Capture the cell that displays the provided text and extract its [x, y] central coordinate. 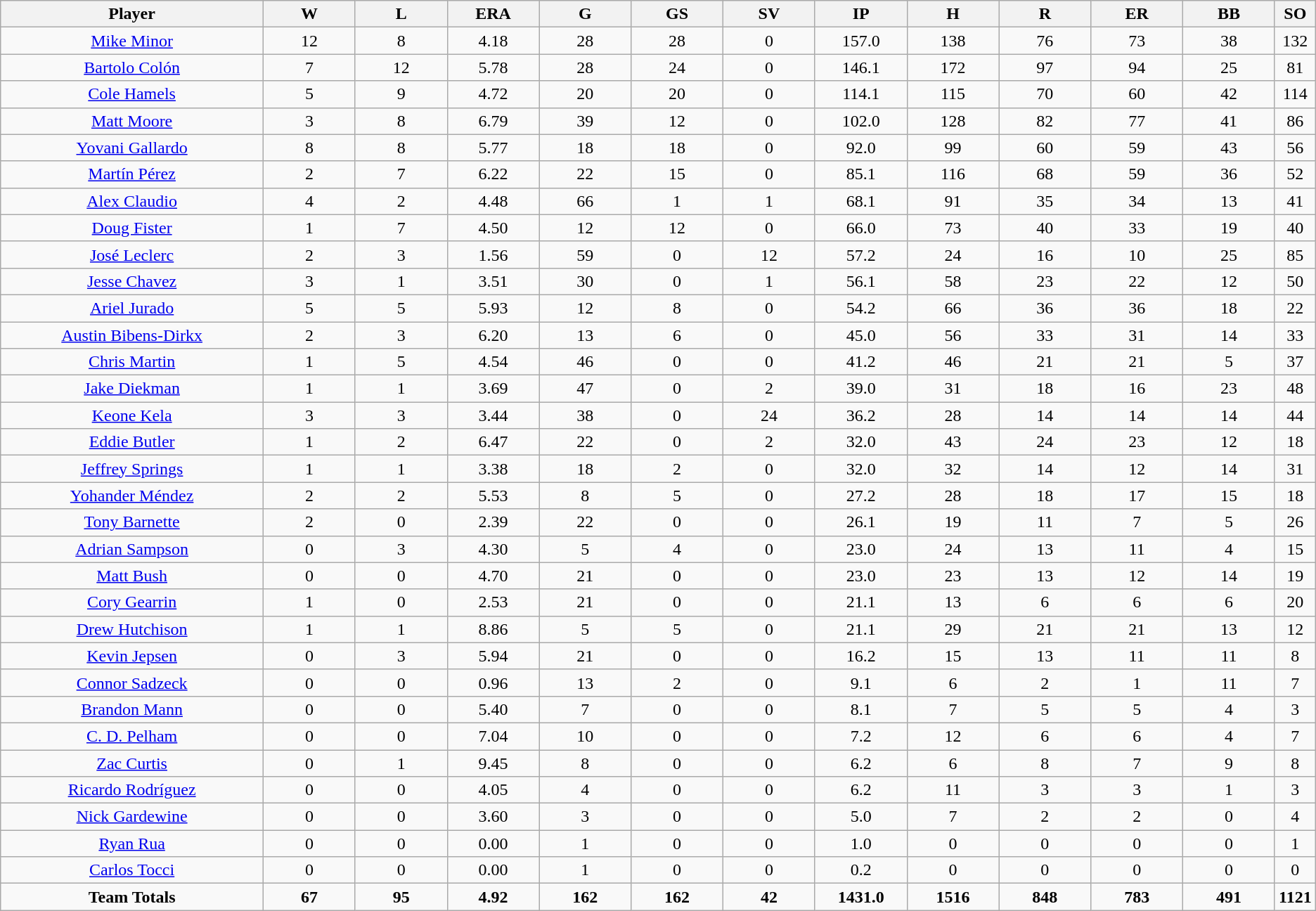
5.0 [860, 817]
4.54 [493, 362]
5.93 [493, 308]
Ariel Jurado [132, 308]
27.2 [860, 496]
91 [953, 201]
97 [1045, 67]
94 [1137, 67]
Doug Fister [132, 228]
GS [678, 14]
Jesse Chavez [132, 281]
491 [1229, 897]
9.45 [493, 763]
4.72 [493, 94]
Martín Pérez [132, 174]
114 [1295, 94]
Kevin Jepsen [132, 656]
Bartolo Colón [132, 67]
1516 [953, 897]
Eddie Butler [132, 442]
8.86 [493, 629]
Matt Moore [132, 121]
Cory Gearrin [132, 602]
36.2 [860, 415]
4.70 [493, 576]
5.78 [493, 67]
0.96 [493, 683]
6.20 [493, 335]
W [309, 14]
56.1 [860, 281]
54.2 [860, 308]
39.0 [860, 389]
138 [953, 41]
783 [1137, 897]
Adrian Sampson [132, 549]
SV [769, 14]
Zac Curtis [132, 763]
1121 [1295, 897]
9.1 [860, 683]
7.04 [493, 736]
4.05 [493, 790]
4.92 [493, 897]
29 [953, 629]
3.60 [493, 817]
Jeffrey Springs [132, 469]
Cole Hamels [132, 94]
Yohander Méndez [132, 496]
Connor Sadzeck [132, 683]
ER [1137, 14]
81 [1295, 67]
1.56 [493, 254]
50 [1295, 281]
3.44 [493, 415]
39 [585, 121]
Jake Diekman [132, 389]
Yovani Gallardo [132, 148]
Ryan Rua [132, 844]
Matt Bush [132, 576]
H [953, 14]
77 [1137, 121]
48 [1295, 389]
17 [1137, 496]
Nick Gardewine [132, 817]
C. D. Pelham [132, 736]
BB [1229, 14]
157.0 [860, 41]
82 [1045, 121]
5.94 [493, 656]
R [1045, 14]
57.2 [860, 254]
8.1 [860, 709]
G [585, 14]
37 [1295, 362]
Keone Kela [132, 415]
7.2 [860, 736]
5.77 [493, 148]
85 [1295, 254]
1.0 [860, 844]
35 [1045, 201]
128 [953, 121]
Chris Martin [132, 362]
58 [953, 281]
6.79 [493, 121]
66.0 [860, 228]
44 [1295, 415]
Mike Minor [132, 41]
26.1 [860, 522]
4.48 [493, 201]
34 [1137, 201]
2.39 [493, 522]
Austin Bibens-Dirkx [132, 335]
5.53 [493, 496]
Player [132, 14]
26 [1295, 522]
ERA [493, 14]
4.30 [493, 549]
114.1 [860, 94]
41.2 [860, 362]
IP [860, 14]
Brandon Mann [132, 709]
85.1 [860, 174]
146.1 [860, 67]
116 [953, 174]
47 [585, 389]
3.38 [493, 469]
1431.0 [860, 897]
848 [1045, 897]
2.53 [493, 602]
102.0 [860, 121]
3.51 [493, 281]
Drew Hutchison [132, 629]
68 [1045, 174]
SO [1295, 14]
0.2 [860, 870]
99 [953, 148]
68.1 [860, 201]
José Leclerc [132, 254]
67 [309, 897]
Alex Claudio [132, 201]
76 [1045, 41]
86 [1295, 121]
5.40 [493, 709]
Tony Barnette [132, 522]
Team Totals [132, 897]
6.47 [493, 442]
30 [585, 281]
32 [953, 469]
4.18 [493, 41]
16.2 [860, 656]
70 [1045, 94]
Ricardo Rodríguez [132, 790]
52 [1295, 174]
6.22 [493, 174]
92.0 [860, 148]
3.69 [493, 389]
115 [953, 94]
Carlos Tocci [132, 870]
95 [401, 897]
172 [953, 67]
L [401, 14]
132 [1295, 41]
45.0 [860, 335]
4.50 [493, 228]
